Return (x, y) of the center of cell containing provided text 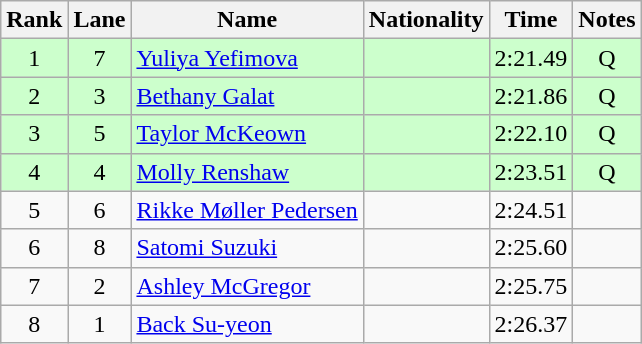
2:24.51 (531, 210)
2:22.10 (531, 134)
Rikke Møller Pedersen (247, 210)
Satomi Suzuki (247, 248)
Rank (34, 20)
Time (531, 20)
2:23.51 (531, 172)
2:25.75 (531, 286)
2:21.86 (531, 96)
2:25.60 (531, 248)
2:21.49 (531, 58)
Bethany Galat (247, 96)
Lane (100, 20)
Notes (607, 20)
Name (247, 20)
Yuliya Yefimova (247, 58)
Taylor McKeown (247, 134)
Ashley McGregor (247, 286)
2:26.37 (531, 324)
Molly Renshaw (247, 172)
Back Su-yeon (247, 324)
Nationality (426, 20)
